Return (x, y) of the center of cell containing provided text 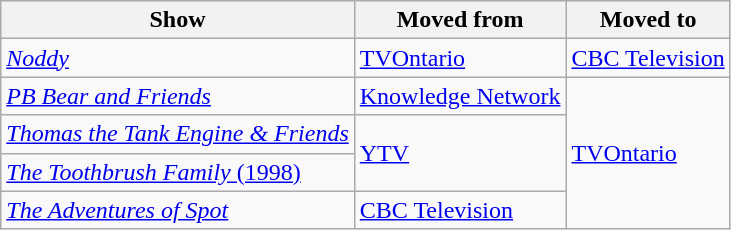
The Toothbrush Family (1998) (178, 172)
Moved to (648, 20)
Knowledge Network (460, 96)
Show (178, 20)
PB Bear and Friends (178, 96)
YTV (460, 153)
Moved from (460, 20)
Noddy (178, 58)
The Adventures of Spot (178, 210)
Thomas the Tank Engine & Friends (178, 134)
